Find where the given text appears and provide that cell's center as (x, y) coordinate. 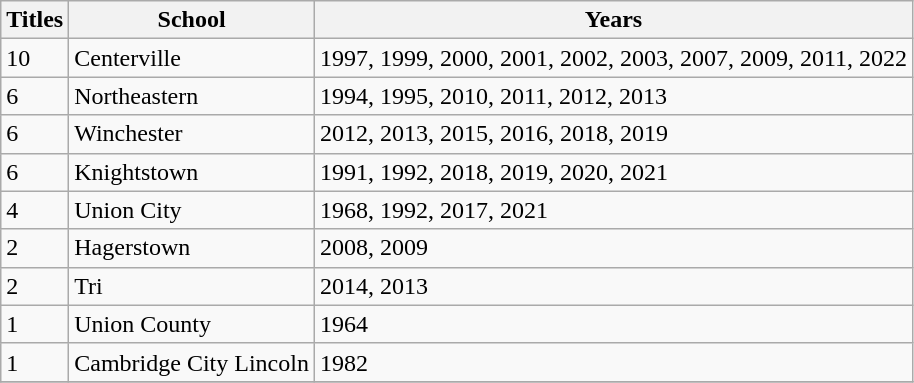
2012, 2013, 2015, 2016, 2018, 2019 (613, 134)
1994, 1995, 2010, 2011, 2012, 2013 (613, 96)
1964 (613, 324)
Tri (192, 286)
1982 (613, 362)
1997, 1999, 2000, 2001, 2002, 2003, 2007, 2009, 2011, 2022 (613, 58)
1991, 1992, 2018, 2019, 2020, 2021 (613, 172)
Union County (192, 324)
Cambridge City Lincoln (192, 362)
School (192, 20)
10 (35, 58)
Union City (192, 210)
Northeastern (192, 96)
Titles (35, 20)
Centerville (192, 58)
2014, 2013 (613, 286)
Years (613, 20)
1968, 1992, 2017, 2021 (613, 210)
2008, 2009 (613, 248)
Winchester (192, 134)
4 (35, 210)
Knightstown (192, 172)
Hagerstown (192, 248)
